Identify which cell holds the provided text, then report its [x, y] central coordinate. 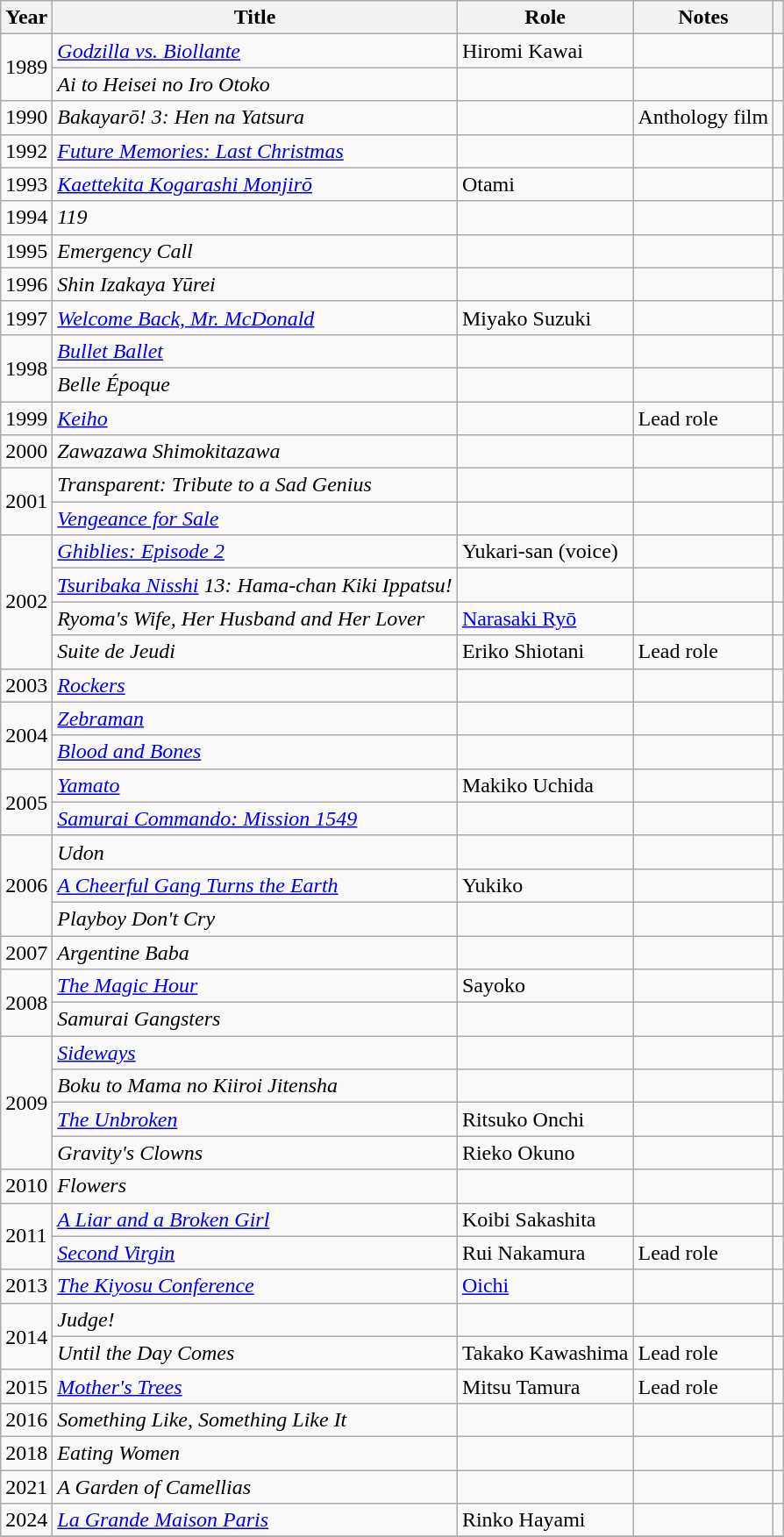
2013 [26, 1286]
Future Memories: Last Christmas [255, 151]
Year [26, 18]
Mitsu Tamura [545, 1386]
Rieko Okuno [545, 1153]
2006 [26, 885]
2010 [26, 1186]
Argentine Baba [255, 952]
Ryoma's Wife, Her Husband and Her Lover [255, 618]
Boku to Mama no Kiiroi Jitensha [255, 1086]
Yamato [255, 785]
1996 [26, 284]
Eriko Shiotani [545, 652]
Zebraman [255, 718]
The Kiyosu Conference [255, 1286]
2024 [26, 1520]
Rockers [255, 685]
Ai to Heisei no Iro Otoko [255, 84]
Rinko Hayami [545, 1520]
2009 [26, 1103]
2008 [26, 1003]
2011 [26, 1236]
Sayoko [545, 986]
A Liar and a Broken Girl [255, 1219]
119 [255, 218]
Sideways [255, 1053]
Gravity's Clowns [255, 1153]
1993 [26, 184]
1999 [26, 418]
Eating Women [255, 1453]
Title [255, 18]
2018 [26, 1453]
Hiromi Kawai [545, 51]
La Grande Maison Paris [255, 1520]
2001 [26, 502]
Bakayarō! 3: Hen na Yatsura [255, 118]
Second Virgin [255, 1253]
2007 [26, 952]
Anthology film [703, 118]
A Garden of Camellias [255, 1487]
Godzilla vs. Biollante [255, 51]
2000 [26, 452]
Tsuribaka Nisshi 13: Hama-chan Kiki Ippatsu! [255, 585]
Notes [703, 18]
Samurai Commando: Mission 1549 [255, 819]
Takako Kawashima [545, 1353]
Role [545, 18]
Transparent: Tribute to a Sad Genius [255, 485]
Makiko Uchida [545, 785]
1994 [26, 218]
2002 [26, 602]
2015 [26, 1386]
Samurai Gangsters [255, 1019]
Bullet Ballet [255, 351]
Miyako Suzuki [545, 318]
Welcome Back, Mr. McDonald [255, 318]
Flowers [255, 1186]
Keiho [255, 418]
Zawazawa Shimokitazawa [255, 452]
Yukari-san (voice) [545, 552]
Ritsuko Onchi [545, 1119]
Kaettekita Kogarashi Monjirō [255, 184]
2014 [26, 1336]
Ghiblies: Episode 2 [255, 552]
Suite de Jeudi [255, 652]
Playboy Don't Cry [255, 919]
Blood and Bones [255, 752]
1990 [26, 118]
The Magic Hour [255, 986]
Mother's Trees [255, 1386]
1992 [26, 151]
Judge! [255, 1319]
Until the Day Comes [255, 1353]
Koibi Sakashita [545, 1219]
1995 [26, 251]
Shin Izakaya Yūrei [255, 284]
2021 [26, 1487]
Belle Époque [255, 384]
2004 [26, 735]
2003 [26, 685]
2005 [26, 802]
Narasaki Ryō [545, 618]
Udon [255, 852]
Something Like, Something Like It [255, 1419]
Yukiko [545, 885]
1998 [26, 368]
Rui Nakamura [545, 1253]
Emergency Call [255, 251]
1989 [26, 68]
2016 [26, 1419]
A Cheerful Gang Turns the Earth [255, 885]
Oichi [545, 1286]
1997 [26, 318]
Vengeance for Sale [255, 518]
The Unbroken [255, 1119]
Otami [545, 184]
